Detect which cell encompasses the target text, then output its [X, Y] center coordinate. 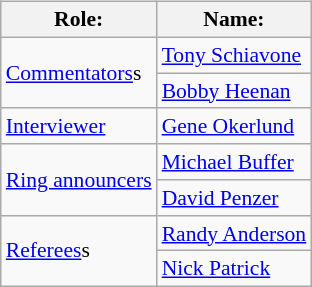
Commentatorss [79, 72]
Name: [234, 20]
Michael Buffer [234, 162]
Refereess [79, 250]
Tony Schiavone [234, 55]
Interviewer [79, 126]
Role: [79, 20]
Randy Anderson [234, 233]
Gene Okerlund [234, 126]
Bobby Heenan [234, 91]
David Penzer [234, 198]
Nick Patrick [234, 269]
Ring announcers [79, 180]
